Scan for the cell matching the given text and deliver its [X, Y] coordinate at center. 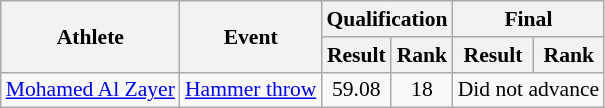
Final [529, 19]
Qualification [386, 19]
Mohamed Al Zayer [90, 90]
Hammer throw [250, 90]
Did not advance [529, 90]
18 [422, 90]
Athlete [90, 36]
Event [250, 36]
59.08 [356, 90]
